From the cell containing the given text, extract its center point as [x, y] coordinate. 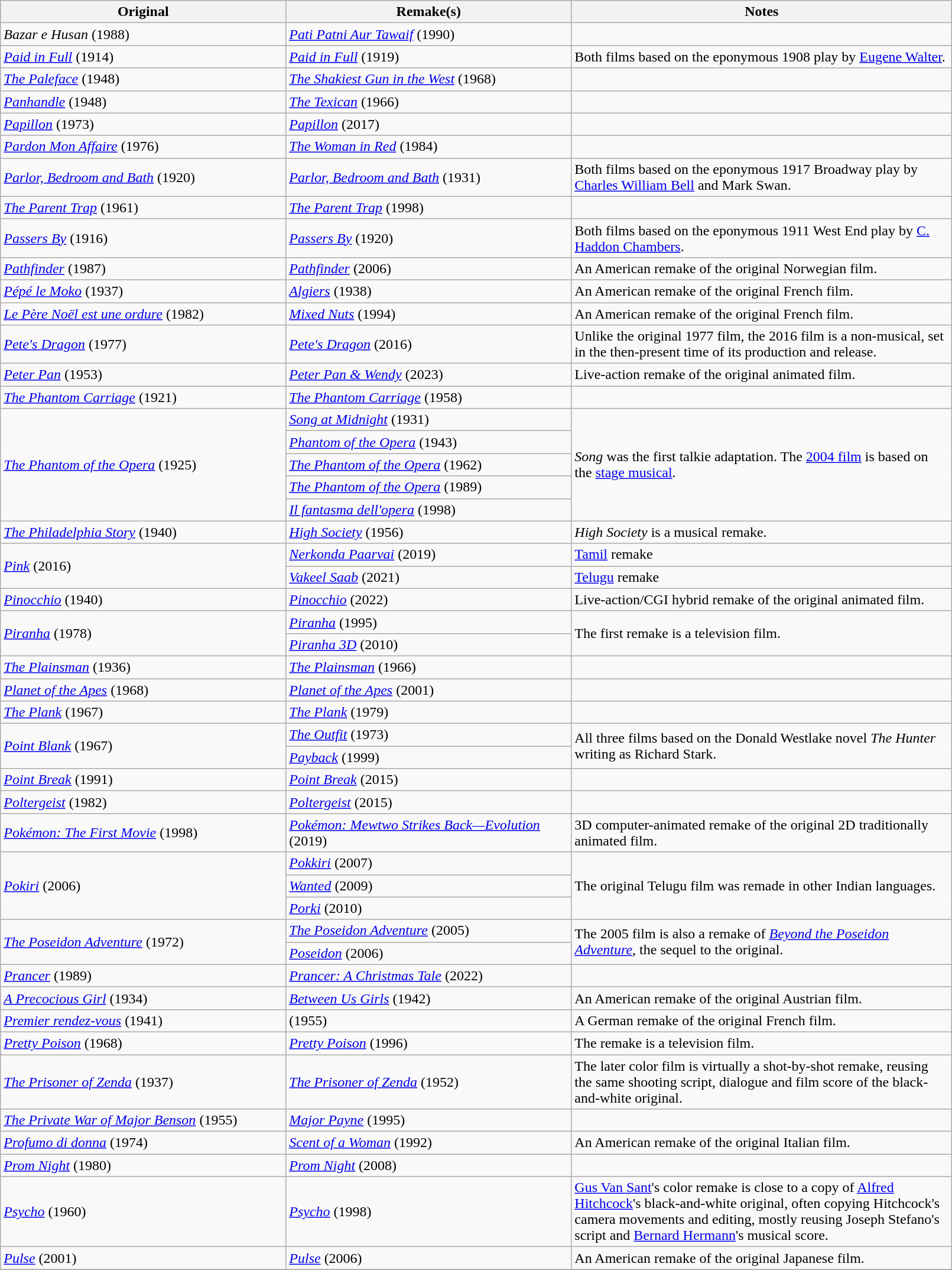
Passers By (1920) [429, 238]
Pépé le Moko (1937) [143, 291]
The Phantom of the Opera (1989) [429, 487]
Scent of a Woman (1992) [429, 1143]
Pokémon: Mewtwo Strikes Back—Evolution (2019) [429, 832]
Poltergeist (1982) [143, 802]
Pretty Poison (1968) [143, 1043]
All three films based on the Donald Westlake novel The Hunter writing as Richard Stark. [762, 746]
Pete's Dragon (2016) [429, 344]
Peter Pan & Wendy (2023) [429, 375]
Pati Patni Aur Tawaif (1990) [429, 34]
Nerkonda Paarvai (2019) [429, 555]
Poltergeist (2015) [429, 802]
Pokémon: The First Movie (1998) [143, 832]
The Poseidon Adventure (2005) [429, 931]
Le Père Noël est une ordure (1982) [143, 314]
Major Payne (1995) [429, 1120]
The Phantom of the Opera (1962) [429, 465]
Piranha 3D (2010) [429, 644]
Psycho (1960) [143, 1212]
Pink (2016) [143, 566]
Payback (1999) [429, 757]
Passers By (1916) [143, 238]
Point Break (1991) [143, 780]
Between Us Girls (1942) [429, 998]
The Parent Trap (1998) [429, 208]
The 2005 film is also a remake of Beyond the Poseidon Adventure, the sequel to the original. [762, 942]
The remake is a television film. [762, 1043]
Pathfinder (1987) [143, 268]
The Woman in Red (1984) [429, 147]
Prom Night (2008) [429, 1165]
An American remake of the original Japanese film. [762, 1258]
The first remake is a television film. [762, 633]
Papillon (2017) [429, 124]
Both films based on the eponymous 1908 play by Eugene Walter. [762, 57]
The Phantom Carriage (1958) [429, 397]
Both films based on the eponymous 1911 West End play by C. Haddon Chambers. [762, 238]
Both films based on the eponymous 1917 Broadway play by Charles William Bell and Mark Swan. [762, 177]
High Society is a musical remake. [762, 532]
Point Break (2015) [429, 780]
Notes [762, 12]
Wanted (2009) [429, 886]
Live-action/CGI hybrid remake of the original animated film. [762, 600]
A German remake of the original French film. [762, 1020]
Papillon (1973) [143, 124]
Porki (2010) [429, 908]
Unlike the original 1977 film, the 2016 film is a non-musical, set in the then-present time of its production and release. [762, 344]
Pathfinder (2006) [429, 268]
An American remake of the original Austrian film. [762, 998]
Algiers (1938) [429, 291]
Pardon Mon Affaire (1976) [143, 147]
The Parent Trap (1961) [143, 208]
The Private War of Major Benson (1955) [143, 1120]
Tamil remake [762, 555]
Song was the first talkie adaptation. The 2004 film is based on the stage musical. [762, 465]
Pinocchio (2022) [429, 600]
Pulse (2006) [429, 1258]
Planet of the Apes (1968) [143, 690]
The Plainsman (1936) [143, 667]
Paid in Full (1914) [143, 57]
Profumo di donna (1974) [143, 1143]
High Society (1956) [429, 532]
Point Blank (1967) [143, 746]
Prancer (1989) [143, 976]
Peter Pan (1953) [143, 375]
Piranha (1978) [143, 633]
The Plank (1967) [143, 712]
The Paleface (1948) [143, 79]
The Texican (1966) [429, 102]
Psycho (1998) [429, 1212]
The Outfit (1973) [429, 735]
The original Telugu film was remade in other Indian languages. [762, 886]
Pretty Poison (1996) [429, 1043]
Bazar e Husan (1988) [143, 34]
The later color film is virtually a shot-by-shot remake, reusing the same shooting script, dialogue and film score of the black-and-white original. [762, 1082]
Paid in Full (1919) [429, 57]
Pokkiri (2007) [429, 863]
Song at Midnight (1931) [429, 420]
(1955) [429, 1020]
A Precocious Girl (1934) [143, 998]
Original [143, 12]
Parlor, Bedroom and Bath (1931) [429, 177]
Pulse (2001) [143, 1258]
Remake(s) [429, 12]
An American remake of the original Norwegian film. [762, 268]
Vakeel Saab (2021) [429, 577]
Piranha (1995) [429, 622]
The Plainsman (1966) [429, 667]
The Poseidon Adventure (1972) [143, 942]
Pokiri (2006) [143, 886]
3D computer-animated remake of the original 2D traditionally animated film. [762, 832]
Premier rendez-vous (1941) [143, 1020]
Planet of the Apes (2001) [429, 690]
The Phantom Carriage (1921) [143, 397]
The Prisoner of Zenda (1937) [143, 1082]
Panhandle (1948) [143, 102]
Live-action remake of the original animated film. [762, 375]
Prancer: A Christmas Tale (2022) [429, 976]
Pinocchio (1940) [143, 600]
Parlor, Bedroom and Bath (1920) [143, 177]
Mixed Nuts (1994) [429, 314]
Phantom of the Opera (1943) [429, 442]
Pete's Dragon (1977) [143, 344]
Telugu remake [762, 577]
Il fantasma dell'opera (1998) [429, 510]
Poseidon (2006) [429, 953]
The Shakiest Gun in the West (1968) [429, 79]
The Phantom of the Opera (1925) [143, 465]
The Philadelphia Story (1940) [143, 532]
The Prisoner of Zenda (1952) [429, 1082]
Prom Night (1980) [143, 1165]
An American remake of the original Italian film. [762, 1143]
The Plank (1979) [429, 712]
